Identify which cell holds the provided text, then report its (X, Y) central coordinate. 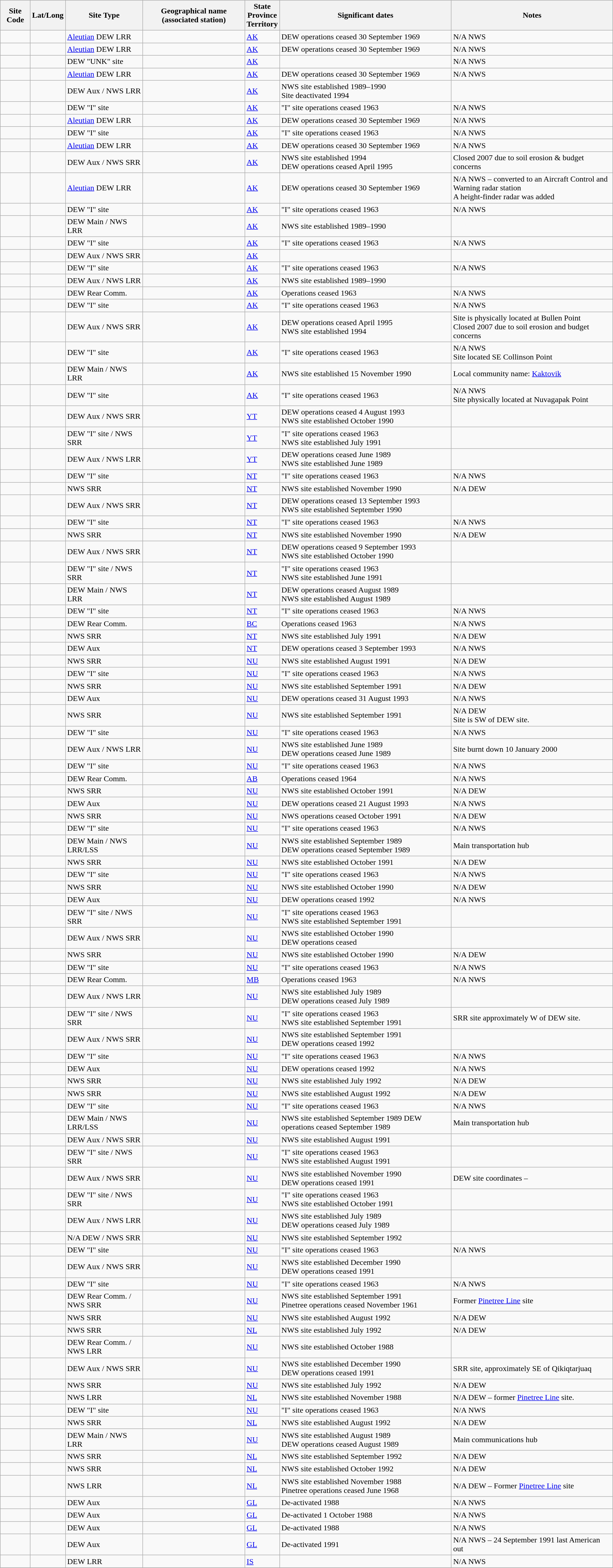
"I" site operations ceased 1963NWS site established June 1991 (365, 573)
NWS operations ceased October 1991 (365, 816)
Site burnt down 10 January 2000 (532, 749)
"I" site operations ceased 1963NWS site established October 1991 (365, 1199)
Geographical name (associated station) (194, 15)
DEW operations ceased April 1995NWS site established 1994 (365, 327)
DEW operations ceased 9 September 1993NWS site established October 1990 (365, 552)
NWS site established November 1990DEW operations ceased 1991 (365, 1178)
DEW operations ceased 3 September 1993 (365, 648)
Closed 2007 due to soil erosion & budget concerns (532, 162)
De-activated 1 October 1988 (365, 1515)
DEW operations ceased 13 September 1993NWS site established September 1990 (365, 505)
DEW LRR (104, 1561)
Main communications hub (532, 1439)
N/A NWS – 24 September 1991 last American out (532, 1545)
DEW operations ceased June 1989NWS site established June 1989 (365, 459)
Site is physically located at Bullen PointClosed 2007 due to soil erosion and budget concerns (532, 327)
N/A DEW / NWS SRR (104, 1238)
Former Pinetree Line site (532, 1301)
IS (262, 1561)
Operations ceased 1964 (365, 779)
NWS site established September 1989DEW operations ceased September 1989 (365, 845)
N/A NWSSite located SE Collinson Point (532, 353)
Site Type (104, 15)
DEW Rear Comm. / NWS LRR (104, 1347)
AB (262, 779)
DEW operations ceased 21 August 1993 (365, 803)
N/A NWS – converted to an Aircraft Control and Warning radar stationA height-finder radar was added (532, 188)
NWS site established November 1988Pinetree operations ceased June 1968 (365, 1486)
DEW site coordinates – (532, 1178)
"I" site operations ceased 1963NWS site established August 1991 (365, 1157)
SRR site approximately W of DEW site. (532, 1018)
NWS site established 15 November 1990 (365, 374)
De-activated 1991 (365, 1545)
NWS site established October 1988 (365, 1347)
NWS site established June 1989DEW operations ceased June 1989 (365, 749)
NWS site established September 1989 DEW operations ceased September 1989 (365, 1123)
SRR site, approximately SE of Qikiqtarjuaq (532, 1368)
N/A DEW – former Pinetree Line site. (532, 1398)
Site Code (15, 15)
NWS site established 1989–1990Site deactivated 1994 (365, 91)
N/A DEWSite is SW of DEW site. (532, 715)
NWS site established September 1991Pinetree operations ceased November 1961 (365, 1301)
NWS site established September 1991DEW operations ceased 1992 (365, 1039)
DEW operations ceased 31 August 1993 (365, 698)
Lat/Long (48, 15)
N/A NWSSite physically located at Nuvagapak Point (532, 395)
NWS site established October 1990DEW operations ceased (365, 938)
Notes (532, 15)
N/A DEW – Former Pinetree Line site (532, 1486)
DEW "UNK" site (104, 62)
Local community name: Kaktovik (532, 374)
DEW operations ceased August 1989NWS site established August 1989 (365, 594)
NWS site established July 1991 (365, 636)
BC (262, 624)
NWS site established August 1989DEW operations ceased August 1989 (365, 1439)
DEW Rear Comm. / NWS SRR (104, 1301)
NWS site established October 1992 (365, 1469)
DEW operations ceased 4 August 1993NWS site established October 1990 (365, 416)
NWS site established 1994DEW operations ceased April 1995 (365, 162)
StateProvinceTerritory (262, 15)
NWS site established November 1988 (365, 1398)
MB (262, 980)
"I" site operations ceased 1963NWS site established July 1991 (365, 438)
Significant dates (365, 15)
